Capture the cell that displays the provided text and extract its [X, Y] central coordinate. 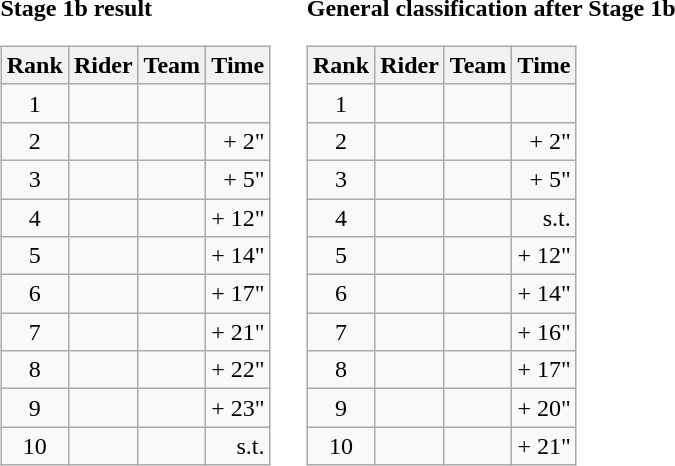
+ 20" [544, 408]
+ 16" [544, 332]
+ 23" [238, 408]
+ 22" [238, 370]
